Return (x, y) of the center of cell containing provided text 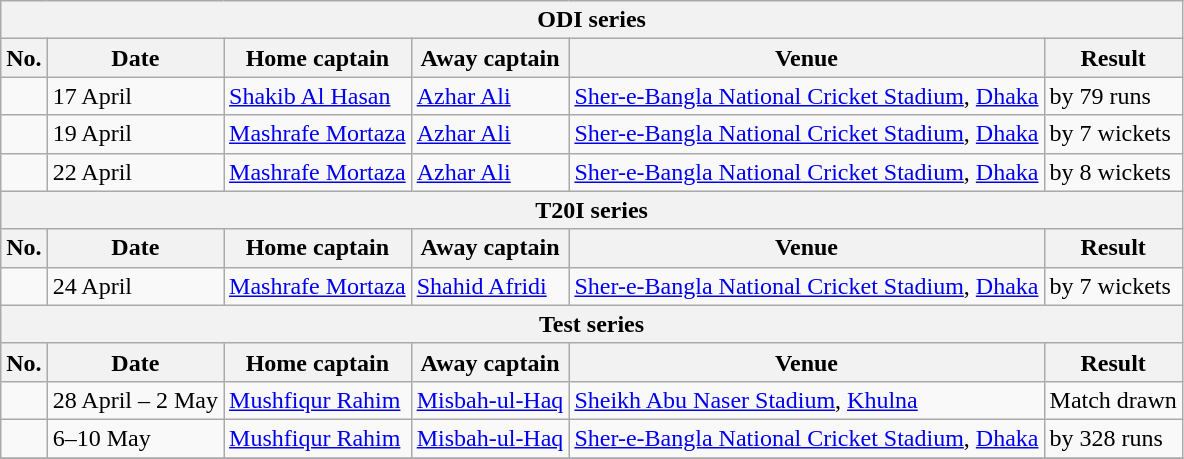
19 April (135, 134)
by 8 wickets (1113, 172)
Match drawn (1113, 400)
Shakib Al Hasan (318, 96)
24 April (135, 286)
ODI series (592, 20)
22 April (135, 172)
by 79 runs (1113, 96)
28 April – 2 May (135, 400)
T20I series (592, 210)
by 328 runs (1113, 438)
Test series (592, 324)
6–10 May (135, 438)
Sheikh Abu Naser Stadium, Khulna (806, 400)
17 April (135, 96)
Shahid Afridi (490, 286)
